Search for the cell housing the specified text and yield its [X, Y] center coordinate. 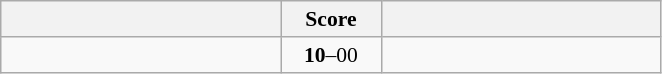
10–00 [331, 55]
Score [331, 19]
